Find where the given text appears and provide that cell's center as [x, y] coordinate. 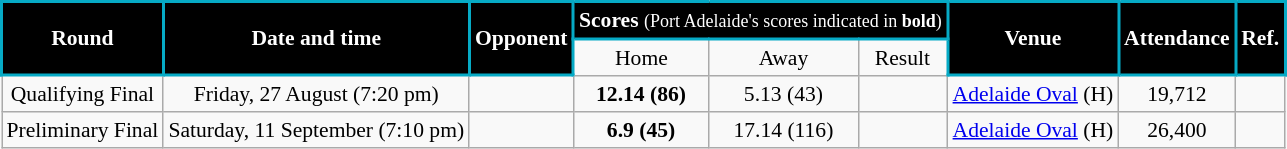
6.9 (45) [641, 130]
Saturday, 11 September (7:10 pm) [316, 130]
Friday, 27 August (7:20 pm) [316, 93]
Home [641, 57]
26,400 [1176, 130]
Date and time [316, 39]
5.13 (43) [784, 93]
Result [903, 57]
Opponent [521, 39]
Away [784, 57]
Preliminary Final [83, 130]
Scores (Port Adelaide's scores indicated in bold) [760, 20]
Venue [1034, 39]
19,712 [1176, 93]
12.14 (86) [641, 93]
Round [83, 39]
Attendance [1176, 39]
Qualifying Final [83, 93]
17.14 (116) [784, 130]
Ref. [1260, 39]
